For the text-containing cell, return its midpoint in [x, y] coordinate format. 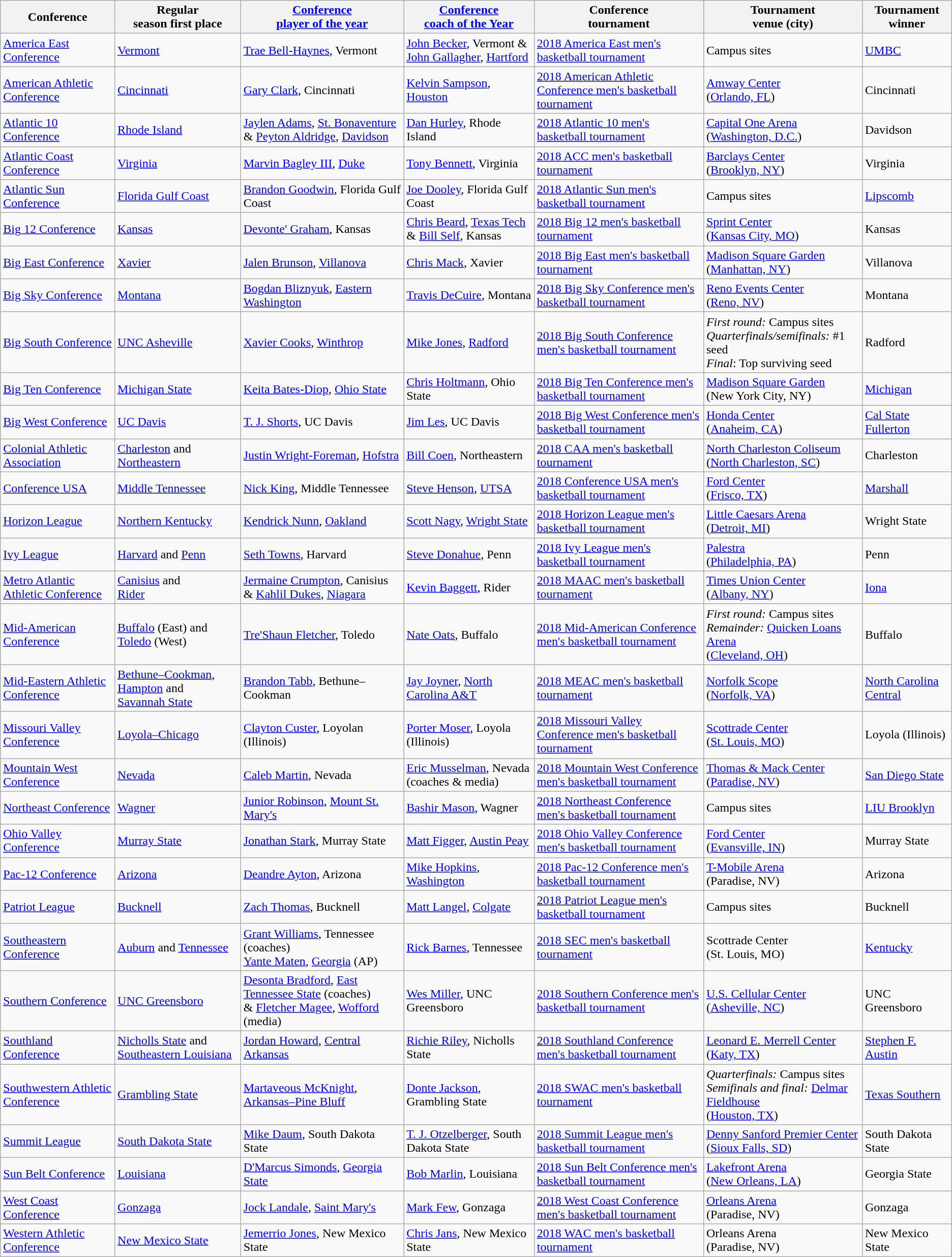
Brandon Tabb, Bethune–Cookman [322, 688]
Bob Marlin, Louisiana [469, 1175]
Marvin Bagley III, Duke [322, 163]
Mid-Eastern Athletic Conference [58, 688]
2018 CAA men's basketball tournament [618, 455]
Justin Wright-Foreman, Hofstra [322, 455]
Ivy League [58, 554]
Northeast Conference [58, 807]
Devonte' Graham, Kansas [322, 229]
Steve Donahue, Penn [469, 554]
2018 Big 12 men's basketball tournament [618, 229]
Lakefront Arena(New Orleans, LA) [783, 1175]
Tony Bennett, Virginia [469, 163]
Madison Square Garden(New York City, NY) [783, 388]
2018 Atlantic 10 men's basketball tournament [618, 130]
Big Sky Conference [58, 295]
Penn [907, 554]
Chris Holtmann, Ohio State [469, 388]
Norfolk Scope(Norfolk, VA) [783, 688]
Big 12 Conference [58, 229]
Kentucky [907, 947]
Mountain West Conference [58, 775]
2018 Big Ten Conference men's basketball tournament [618, 388]
Bill Coen, Northeastern [469, 455]
2018 Southern Conference men's basketball tournament [618, 1001]
Southland Conference [58, 1047]
2018 Northeast Conference men's basketball tournament [618, 807]
Big Ten Conference [58, 388]
Southwestern Athletic Conference [58, 1094]
Grant Williams, Tennessee (coaches)Yante Maten, Georgia (AP) [322, 947]
Wagner [178, 807]
2018 MEAC men's basketball tournament [618, 688]
Scott Nagy, Wright State [469, 522]
Texas Southern [907, 1094]
Big West Conference [58, 422]
Times Union Center(Albany, NY) [783, 588]
San Diego State [907, 775]
Matt Langel, Colgate [469, 907]
Zach Thomas, Bucknell [322, 907]
American Athletic Conference [58, 90]
Jay Joyner, North Carolina A&T [469, 688]
West Coast Conference [58, 1207]
Thomas & Mack Center(Paradise, NV) [783, 775]
D'Marcus Simonds, Georgia State [322, 1175]
Vermont [178, 50]
Conference [58, 17]
Kelvin Sampson, Houston [469, 90]
UNC Asheville [178, 342]
Atlantic 10 Conference [58, 130]
Western Athletic Conference [58, 1241]
2018 Mid-American Conference men's basketball tournament [618, 635]
2018 Pac-12 Conference men's basketball tournament [618, 874]
Bashir Mason, Wagner [469, 807]
Lipscomb [907, 196]
Jock Landale, Saint Mary's [322, 1207]
Deandre Ayton, Arizona [322, 874]
2018 MAAC men's basketball tournament [618, 588]
Michigan [907, 388]
Cal State Fullerton [907, 422]
Matt Figger, Austin Peay [469, 841]
Honda Center(Anaheim, CA) [783, 422]
Wes Miller, UNC Greensboro [469, 1001]
Caleb Martin, Nevada [322, 775]
Richie Riley, Nicholls State [469, 1047]
Keita Bates-Diop, Ohio State [322, 388]
2018 Big Sky Conference men's basketball tournament [618, 295]
2018 Ohio Valley Conference men's basketball tournament [618, 841]
Sprint Center(Kansas City, MO) [783, 229]
2018 Summit League men's basketball tournament [618, 1141]
Harvard and Penn [178, 554]
Rhode Island [178, 130]
Charleston [907, 455]
Porter Moser, Loyola (Illinois) [469, 735]
2018 Mountain West Conference men's basketball tournament [618, 775]
2018 Atlantic Sun men's basketball tournament [618, 196]
2018 Conference USA men's basketball tournament [618, 488]
Madison Square Garden(Manhattan, NY) [783, 262]
Kevin Baggett, Rider [469, 588]
Travis DeCuire, Montana [469, 295]
Xavier [178, 262]
Clayton Custer, Loyolan (Illinois) [322, 735]
Georgia State [907, 1175]
Nicholls State and Southeastern Louisiana [178, 1047]
2018 Patriot League men's basketball tournament [618, 907]
Bethune–Cookman,Hampton andSavannah State [178, 688]
2018 West Coast Conference men's basketball tournament [618, 1207]
Canisius andRider [178, 588]
Nick King, Middle Tennessee [322, 488]
Eric Musselman, Nevada (coaches & media) [469, 775]
Marshall [907, 488]
Conferencetournament [618, 17]
Chris Jans, New Mexico State [469, 1241]
T-Mobile Arena(Paradise, NV) [783, 874]
Loyola (Illinois) [907, 735]
Xavier Cooks, Winthrop [322, 342]
Buffalo [907, 635]
T. J. Otzelberger, South Dakota State [469, 1141]
Mike Jones, Radford [469, 342]
Northern Kentucky [178, 522]
Sun Belt Conference [58, 1175]
North Charleston Coliseum(North Charleston, SC) [783, 455]
Reno Events Center(Reno, NV) [783, 295]
Conferenceplayer of the year [322, 17]
Villanova [907, 262]
America East Conference [58, 50]
Chris Mack, Xavier [469, 262]
Junior Robinson, Mount St. Mary's [322, 807]
John Becker, Vermont &John Gallagher, Hartford [469, 50]
Atlantic Coast Conference [58, 163]
Big East Conference [58, 262]
Iona [907, 588]
Capital One Arena(Washington, D.C.) [783, 130]
Wright State [907, 522]
2018 Big West Conference men's basketball tournament [618, 422]
Michigan State [178, 388]
Jordan Howard, Central Arkansas [322, 1047]
Mark Few, Gonzaga [469, 1207]
2018 WAC men's basketball tournament [618, 1241]
Gary Clark, Cincinnati [322, 90]
Amway Center(Orlando, FL) [783, 90]
Martaveous McKnight, Arkansas–Pine Bluff [322, 1094]
2018 Southland Conference men's basketball tournament [618, 1047]
Little Caesars Arena(Detroit, MI) [783, 522]
Mid-American Conference [58, 635]
Louisiana [178, 1175]
T. J. Shorts, UC Davis [322, 422]
Jemerrio Jones, New Mexico State [322, 1241]
Horizon League [58, 522]
Patriot League [58, 907]
Mike Hopkins, Washington [469, 874]
Rick Barnes, Tennessee [469, 947]
LIU Brooklyn [907, 807]
Mike Daum, South Dakota State [322, 1141]
Jalen Brunson, Villanova [322, 262]
Charleston and Northeastern [178, 455]
Colonial Athletic Association [58, 455]
UMBC [907, 50]
Grambling State [178, 1094]
Conferencecoach of the Year [469, 17]
Davidson [907, 130]
Regularseason first place [178, 17]
2018 Missouri Valley Conference men's basketball tournament [618, 735]
First round: Campus sitesRemainder: Quicken Loans Arena(Cleveland, OH) [783, 635]
2018 Big South Conference men's basketball tournament [618, 342]
Pac-12 Conference [58, 874]
Tournamentvenue (city) [783, 17]
Seth Towns, Harvard [322, 554]
Chris Beard, Texas Tech& Bill Self, Kansas [469, 229]
Bogdan Bliznyuk, Eastern Washington [322, 295]
Trae Bell-Haynes, Vermont [322, 50]
2018 Sun Belt Conference men's basketball tournament [618, 1175]
UC Davis [178, 422]
2018 America East men's basketball tournament [618, 50]
Ohio Valley Conference [58, 841]
Ford Center(Evansville, IN) [783, 841]
Kendrick Nunn, Oakland [322, 522]
Nate Oats, Buffalo [469, 635]
2018 Ivy League men's basketball tournament [618, 554]
2018 ACC men's basketball tournament [618, 163]
Donte Jackson, Grambling State [469, 1094]
Jonathan Stark, Murray State [322, 841]
2018 Horizon League men's basketball tournament [618, 522]
Palestra(Philadelphia, PA) [783, 554]
Dan Hurley, Rhode Island [469, 130]
First round: Campus sitesQuarterfinals/semifinals: #1 seedFinal: Top surviving seed [783, 342]
Tournamentwinner [907, 17]
Ford Center(Frisco, TX) [783, 488]
Conference USA [58, 488]
Tre'Shaun Fletcher, Toledo [322, 635]
Barclays Center(Brooklyn, NY) [783, 163]
Middle Tennessee [178, 488]
2018 SWAC men's basketball tournament [618, 1094]
Southeastern Conference [58, 947]
2018 Big East men's basketball tournament [618, 262]
Metro Atlantic Athletic Conference [58, 588]
Denny Sanford Premier Center(Sioux Falls, SD) [783, 1141]
Jim Les, UC Davis [469, 422]
Atlantic Sun Conference [58, 196]
Florida Gulf Coast [178, 196]
Missouri Valley Conference [58, 735]
Jermaine Crumpton, Canisius& Kahlil Dukes, Niagara [322, 588]
Quarterfinals: Campus sitesSemifinals and final: Delmar Fieldhouse(Houston, TX) [783, 1094]
2018 American Athletic Conference men's basketball tournament [618, 90]
Radford [907, 342]
Leonard E. Merrell Center(Katy, TX) [783, 1047]
Big South Conference [58, 342]
U.S. Cellular Center(Asheville, NC) [783, 1001]
Nevada [178, 775]
2018 SEC men's basketball tournament [618, 947]
Auburn and Tennessee [178, 947]
Desonta Bradford, East Tennessee State (coaches)& Fletcher Magee, Wofford (media) [322, 1001]
Southern Conference [58, 1001]
Loyola–Chicago [178, 735]
Buffalo (East) and Toledo (West) [178, 635]
Summit League [58, 1141]
North Carolina Central [907, 688]
Stephen F. Austin [907, 1047]
Steve Henson, UTSA [469, 488]
Jaylen Adams, St. Bonaventure & Peyton Aldridge, Davidson [322, 130]
Joe Dooley, Florida Gulf Coast [469, 196]
Brandon Goodwin, Florida Gulf Coast [322, 196]
